Return [X, Y] of the center of cell containing provided text 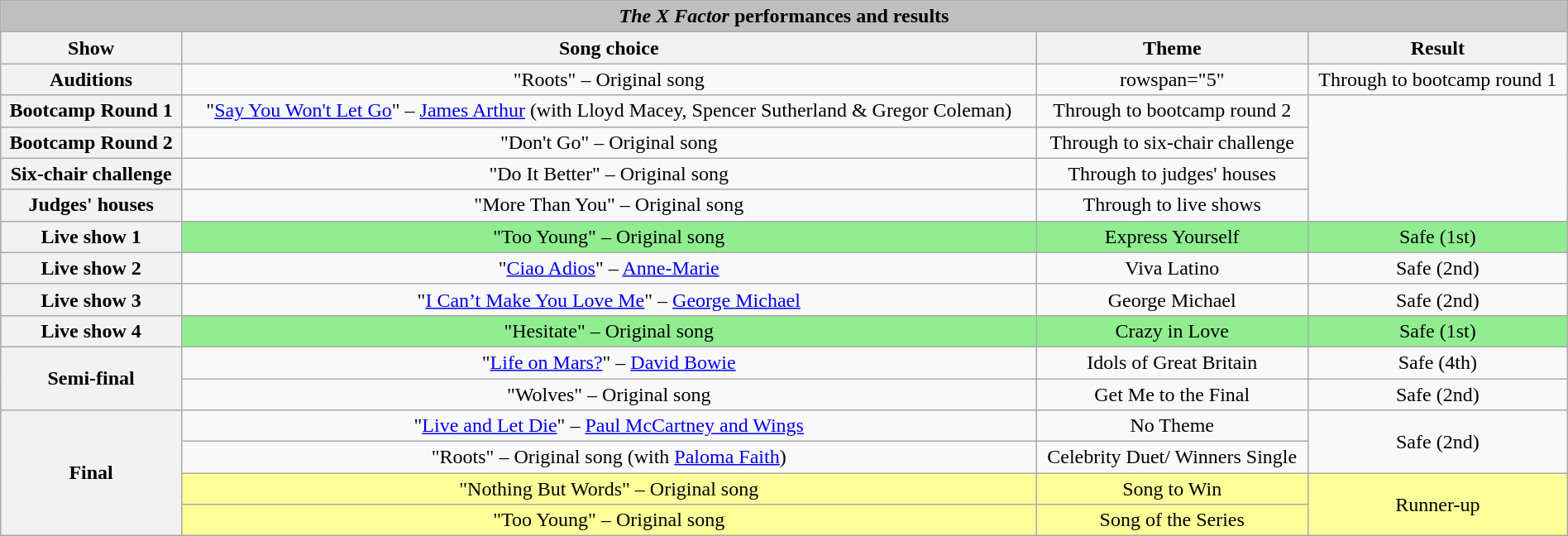
"I Can’t Make You Love Me" – George Michael [609, 299]
Viva Latino [1172, 268]
Show [91, 48]
Through to six-chair challenge [1172, 142]
Theme [1172, 48]
Through to live shows [1172, 205]
Celebrity Duet/ Winners Single [1172, 457]
"Live and Let Die" – Paul McCartney and Wings [609, 426]
Through to judges' houses [1172, 174]
rowspan="5" [1172, 79]
Song choice [609, 48]
"Say You Won't Let Go" – James Arthur (with Lloyd Macey, Spencer Sutherland & Gregor Coleman) [609, 111]
Crazy in Love [1172, 331]
Through to bootcamp round 1 [1437, 79]
Live show 4 [91, 331]
Runner-up [1437, 505]
Bootcamp Round 1 [91, 111]
Semi-final [91, 378]
"Life on Mars?" – David Bowie [609, 362]
"Wolves" – Original song [609, 395]
Idols of Great Britain [1172, 362]
Final [91, 473]
Auditions [91, 79]
Safe (4th) [1437, 362]
Song to Win [1172, 489]
Express Yourself [1172, 237]
Bootcamp Round 2 [91, 142]
Result [1437, 48]
Live show 3 [91, 299]
Get Me to the Final [1172, 395]
"More Than You" – Original song [609, 205]
"Don't Go" – Original song [609, 142]
Live show 2 [91, 268]
George Michael [1172, 299]
"Hesitate" – Original song [609, 331]
"Roots" – Original song (with Paloma Faith) [609, 457]
Through to bootcamp round 2 [1172, 111]
"Ciao Adios" – Anne-Marie [609, 268]
Live show 1 [91, 237]
Judges' houses [91, 205]
No Theme [1172, 426]
"Do It Better" – Original song [609, 174]
"Nothing But Words" – Original song [609, 489]
The X Factor performances and results [784, 17]
"Roots" – Original song [609, 79]
Six-chair challenge [91, 174]
Song of the Series [1172, 520]
